Provide the (x, y) coordinate of the cell's center where the given text is located.  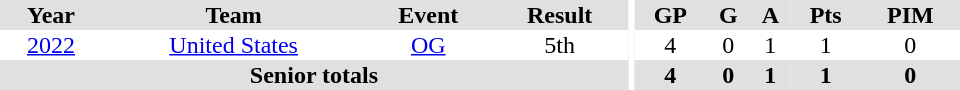
2022 (51, 45)
Pts (826, 15)
GP (670, 15)
5th (560, 45)
Senior totals (314, 75)
Result (560, 15)
Event (428, 15)
PIM (910, 15)
OG (428, 45)
A (770, 15)
Team (234, 15)
G (728, 15)
Year (51, 15)
United States (234, 45)
